Provide the (x, y) coordinate of the cell's center where the given text is located.  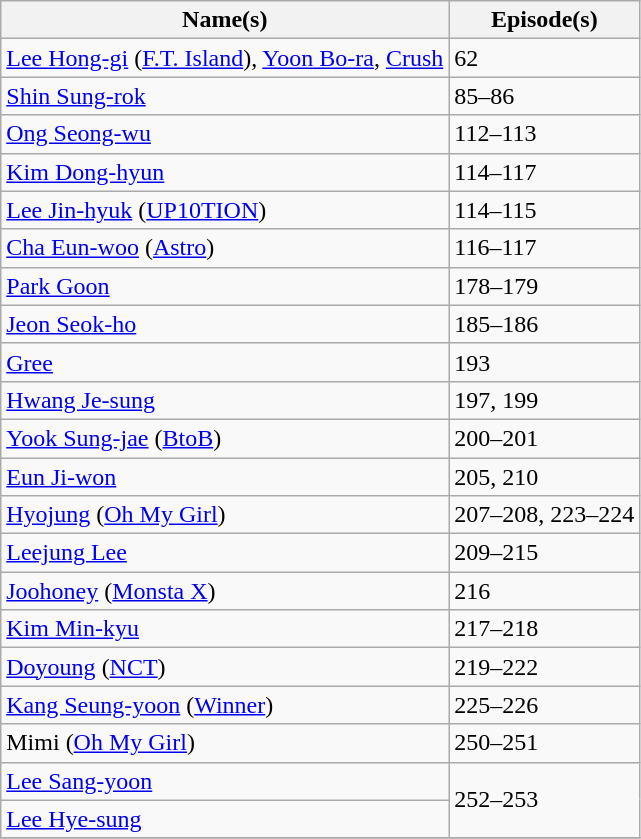
207–208, 223–224 (544, 515)
Kim Min-kyu (225, 629)
Kang Seung-yoon (Winner) (225, 705)
200–201 (544, 438)
185–186 (544, 324)
85–86 (544, 96)
Hwang Je-sung (225, 400)
Mimi (Oh My Girl) (225, 743)
216 (544, 591)
Jeon Seok-ho (225, 324)
62 (544, 58)
Gree (225, 362)
250–251 (544, 743)
252–253 (544, 800)
Episode(s) (544, 20)
225–226 (544, 705)
Shin Sung-rok (225, 96)
Cha Eun-woo (Astro) (225, 248)
Lee Hye-sung (225, 819)
Hyojung (Oh My Girl) (225, 515)
Lee Sang-yoon (225, 781)
114–115 (544, 210)
114–117 (544, 172)
116–117 (544, 248)
219–222 (544, 667)
209–215 (544, 553)
Leejung Lee (225, 553)
Doyoung (NCT) (225, 667)
Eun Ji-won (225, 477)
Name(s) (225, 20)
112–113 (544, 134)
Ong Seong-wu (225, 134)
197, 199 (544, 400)
Lee Jin-hyuk (UP10TION) (225, 210)
205, 210 (544, 477)
Lee Hong-gi (F.T. Island), Yoon Bo-ra, Crush (225, 58)
Kim Dong-hyun (225, 172)
Park Goon (225, 286)
193 (544, 362)
Joohoney (Monsta X) (225, 591)
217–218 (544, 629)
Yook Sung-jae (BtoB) (225, 438)
178–179 (544, 286)
